Detect which cell encompasses the target text, then output its (x, y) center coordinate. 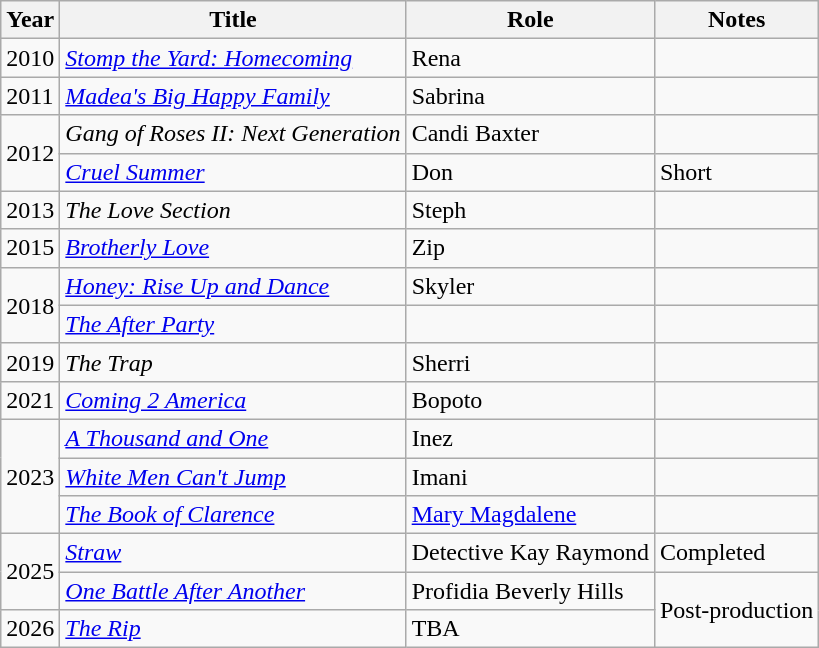
2026 (30, 629)
TBA (530, 629)
Post-production (736, 610)
Sabrina (530, 96)
The Book of Clarence (233, 515)
Rena (530, 58)
Skyler (530, 286)
Coming 2 America (233, 400)
2010 (30, 58)
Mary Magdalene (530, 515)
2011 (30, 96)
The Rip (233, 629)
Cruel Summer (233, 172)
The Love Section (233, 210)
2019 (30, 362)
Gang of Roses II: Next Generation (233, 134)
2021 (30, 400)
The Trap (233, 362)
Honey: Rise Up and Dance (233, 286)
Steph (530, 210)
Candi Baxter (530, 134)
Title (233, 20)
2013 (30, 210)
Madea's Big Happy Family (233, 96)
Profidia Beverly Hills (530, 591)
White Men Can't Jump (233, 477)
One Battle After Another (233, 591)
Don (530, 172)
Year (30, 20)
2012 (30, 153)
Straw (233, 553)
Inez (530, 438)
2018 (30, 305)
Imani (530, 477)
Notes (736, 20)
2015 (30, 248)
Zip (530, 248)
The After Party (233, 324)
Stomp the Yard: Homecoming (233, 58)
2023 (30, 476)
Sherri (530, 362)
Brotherly Love (233, 248)
Short (736, 172)
A Thousand and One (233, 438)
Role (530, 20)
Detective Kay Raymond (530, 553)
Bopoto (530, 400)
2025 (30, 572)
Completed (736, 553)
